Determine the [x, y] coordinate at the center of the cell enclosing the given text.  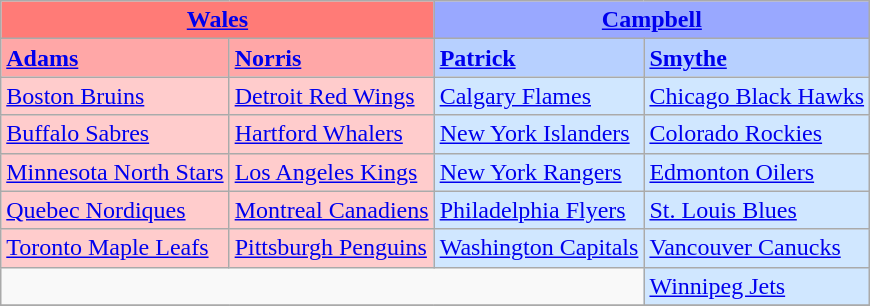
Wales [218, 20]
Norris [332, 58]
Detroit Red Wings [332, 96]
Los Angeles Kings [332, 172]
Quebec Nordiques [115, 210]
Edmonton Oilers [757, 172]
Vancouver Canucks [757, 248]
Philadelphia Flyers [539, 210]
Smythe [757, 58]
Minnesota North Stars [115, 172]
Toronto Maple Leafs [115, 248]
Campbell [652, 20]
New York Islanders [539, 134]
New York Rangers [539, 172]
Buffalo Sabres [115, 134]
Pittsburgh Penguins [332, 248]
Adams [115, 58]
Chicago Black Hawks [757, 96]
Boston Bruins [115, 96]
Colorado Rockies [757, 134]
Winnipeg Jets [757, 286]
Washington Capitals [539, 248]
Patrick [539, 58]
Montreal Canadiens [332, 210]
St. Louis Blues [757, 210]
Hartford Whalers [332, 134]
Calgary Flames [539, 96]
